From the cell containing the given text, extract its center point as [x, y] coordinate. 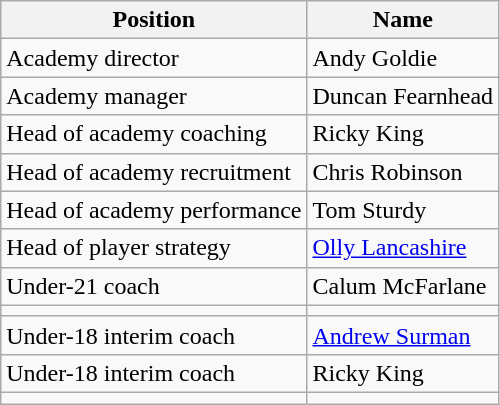
Head of academy recruitment [154, 172]
Duncan Fearnhead [403, 96]
Head of player strategy [154, 248]
Under-21 coach [154, 286]
Olly Lancashire [403, 248]
Academy director [154, 58]
Head of academy performance [154, 210]
Position [154, 20]
Andy Goldie [403, 58]
Name [403, 20]
Tom Sturdy [403, 210]
Andrew Surman [403, 335]
Calum McFarlane [403, 286]
Academy manager [154, 96]
Head of academy coaching [154, 134]
Chris Robinson [403, 172]
